From the cell containing the given text, extract its center point as (X, Y) coordinate. 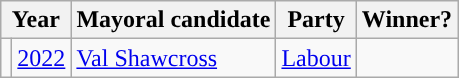
Party (316, 20)
2022 (42, 58)
Labour (316, 58)
Winner? (406, 20)
Val Shawcross (174, 58)
Mayoral candidate (174, 20)
Year (36, 20)
